Extract the [X, Y] coordinate from the center of the cell holding the provided text.  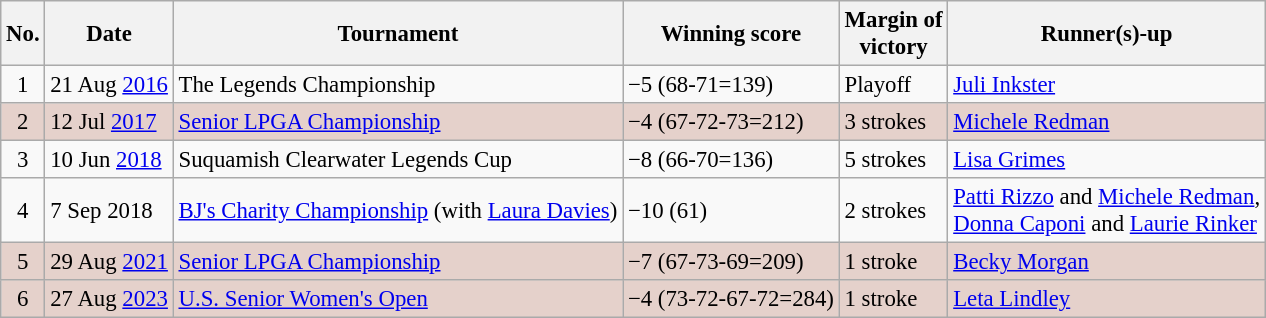
5 strokes [894, 160]
6 [23, 299]
Suquamish Clearwater Legends Cup [398, 160]
Michele Redman [1106, 122]
Margin ofvictory [894, 34]
21 Aug 2016 [109, 85]
Date [109, 34]
No. [23, 34]
4 [23, 210]
3 [23, 160]
29 Aug 2021 [109, 262]
Patti Rizzo and Michele Redman, Donna Caponi and Laurie Rinker [1106, 210]
−4 (67-72-73=212) [732, 122]
Lisa Grimes [1106, 160]
U.S. Senior Women's Open [398, 299]
−7 (67-73-69=209) [732, 262]
−8 (66-70=136) [732, 160]
5 [23, 262]
2 strokes [894, 210]
The Legends Championship [398, 85]
Leta Lindley [1106, 299]
Winning score [732, 34]
27 Aug 2023 [109, 299]
1 [23, 85]
2 [23, 122]
−10 (61) [732, 210]
Playoff [894, 85]
BJ's Charity Championship (with Laura Davies) [398, 210]
−4 (73-72-67-72=284) [732, 299]
3 strokes [894, 122]
10 Jun 2018 [109, 160]
−5 (68-71=139) [732, 85]
Tournament [398, 34]
12 Jul 2017 [109, 122]
Juli Inkster [1106, 85]
Runner(s)-up [1106, 34]
Becky Morgan [1106, 262]
7 Sep 2018 [109, 210]
